Detect which cell encompasses the target text, then output its [X, Y] center coordinate. 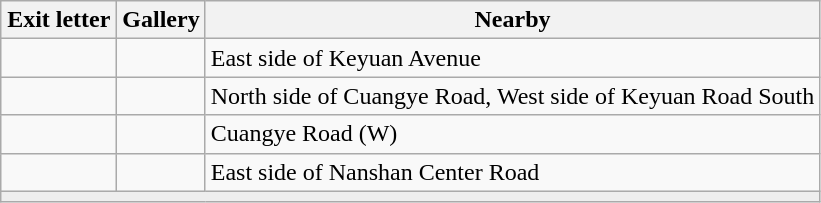
North side of Cuangye Road, West side of Keyuan Road South [512, 96]
Exit letter [59, 20]
Cuangye Road (W) [512, 134]
Gallery [161, 20]
East side of Nanshan Center Road [512, 172]
East side of Keyuan Avenue [512, 58]
Nearby [512, 20]
